Return the (x, y) coordinate for the center point of the cell that contains the specified text.  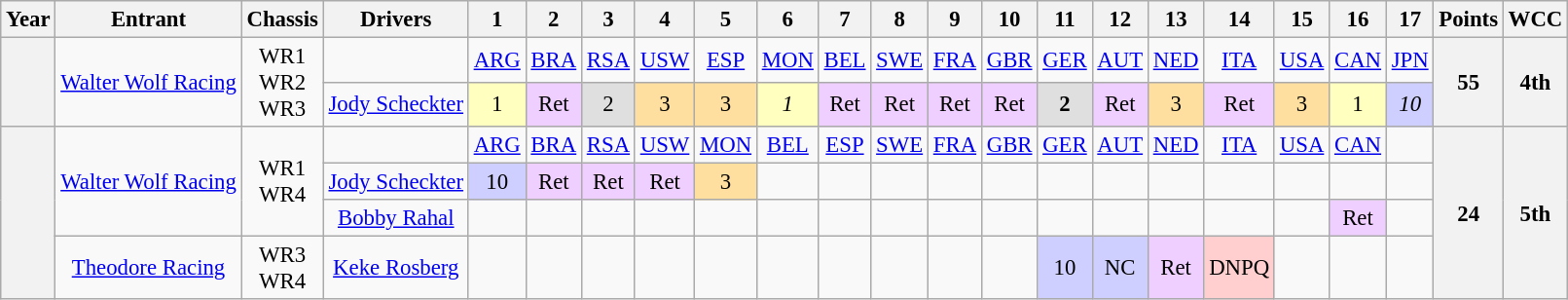
13 (1176, 19)
DNPQ (1240, 269)
NC (1119, 269)
5th (1535, 212)
5 (726, 19)
55 (1468, 83)
WR1WR2WR3 (282, 83)
Bobby Rahal (395, 218)
Entrant (148, 19)
Year (28, 19)
12 (1119, 19)
15 (1301, 19)
6 (787, 19)
4 (664, 19)
14 (1240, 19)
8 (899, 19)
Keke Rosberg (395, 269)
WR1WR4 (282, 181)
JPN (1409, 60)
Drivers (395, 19)
7 (845, 19)
Chassis (282, 19)
4th (1535, 83)
24 (1468, 212)
16 (1359, 19)
9 (954, 19)
WCC (1535, 19)
11 (1065, 19)
WR3WR4 (282, 269)
17 (1409, 19)
Points (1468, 19)
Theodore Racing (148, 269)
